Pinpoint the cell where the given text exists, returning its (x, y) midpoint coordinate. 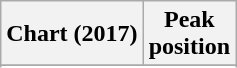
Peak position (189, 34)
Chart (2017) (72, 34)
